Pinpoint the cell where the given text exists, returning its (X, Y) midpoint coordinate. 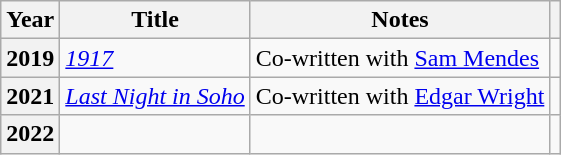
1917 (155, 58)
Last Night in Soho (155, 96)
Title (155, 20)
Co-written with Sam Mendes (400, 58)
Year (30, 20)
2019 (30, 58)
Notes (400, 20)
Co-written with Edgar Wright (400, 96)
2022 (30, 134)
2021 (30, 96)
